Pinpoint the cell where the given text exists, returning its (X, Y) midpoint coordinate. 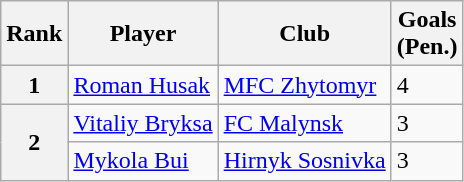
Roman Husak (143, 85)
Player (143, 34)
FC Malynsk (304, 123)
Hirnyk Sosnivka (304, 161)
MFC Zhytomyr (304, 85)
Rank (34, 34)
Club (304, 34)
2 (34, 142)
4 (427, 85)
1 (34, 85)
Mykola Bui (143, 161)
Goals(Pen.) (427, 34)
Vitaliy Bryksa (143, 123)
